Capture the cell that displays the provided text and extract its (x, y) central coordinate. 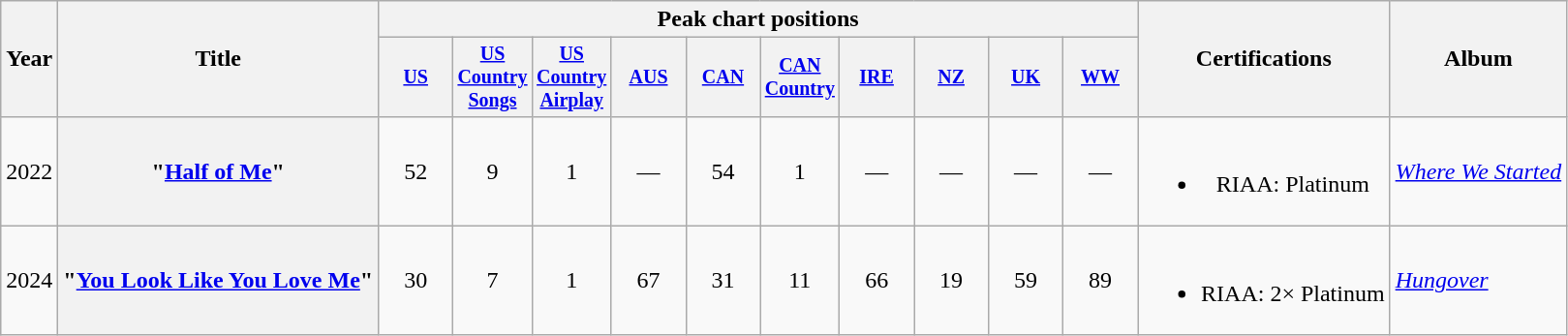
NZ (951, 77)
2022 (29, 170)
Where We Started (1478, 170)
US Country Airplay (571, 77)
30 (416, 281)
US (416, 77)
54 (723, 170)
11 (800, 281)
AUS (649, 77)
7 (493, 281)
Hungover (1478, 281)
US Country Songs (493, 77)
IRE (877, 77)
89 (1100, 281)
"You Look Like You Love Me" (219, 281)
UK (1027, 77)
19 (951, 281)
WW (1100, 77)
RIAA: Platinum (1265, 170)
66 (877, 281)
9 (493, 170)
Certifications (1265, 59)
67 (649, 281)
52 (416, 170)
59 (1027, 281)
CAN (723, 77)
2024 (29, 281)
Album (1478, 59)
Peak chart positions (758, 19)
CANCountry (800, 77)
31 (723, 281)
RIAA: 2× Platinum (1265, 281)
Year (29, 59)
Title (219, 59)
"Half of Me" (219, 170)
